Return the (x, y) coordinate for the center point of the cell that contains the specified text.  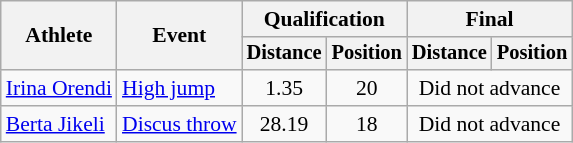
Berta Jikeli (59, 124)
18 (367, 124)
High jump (180, 88)
20 (367, 88)
Athlete (59, 36)
28.19 (284, 124)
Final (490, 19)
Qualification (324, 19)
Discus throw (180, 124)
Event (180, 36)
Irina Orendi (59, 88)
1.35 (284, 88)
